Search for the cell housing the specified text and yield its [X, Y] center coordinate. 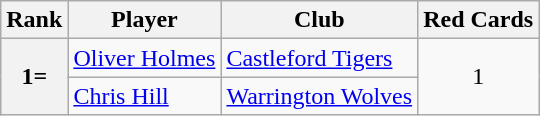
1= [34, 77]
Castleford Tigers [320, 58]
Rank [34, 20]
Red Cards [478, 20]
Player [144, 20]
Warrington Wolves [320, 96]
Club [320, 20]
Chris Hill [144, 96]
1 [478, 77]
Oliver Holmes [144, 58]
